Capture the cell that displays the provided text and extract its [X, Y] central coordinate. 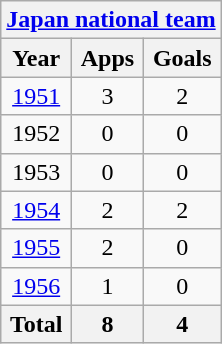
4 [182, 324]
1955 [36, 248]
1956 [36, 286]
1953 [36, 172]
3 [108, 96]
Total [36, 324]
Goals [182, 58]
Apps [108, 58]
1954 [36, 210]
Japan national team [111, 20]
1951 [36, 96]
Year [36, 58]
1 [108, 286]
8 [108, 324]
1952 [36, 134]
